Provide the [X, Y] coordinate of the cell's center where the given text is located.  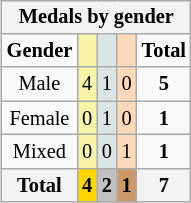
Mixed [40, 152]
7 [164, 185]
Gender [40, 51]
Female [40, 118]
Medals by gender [96, 17]
2 [107, 185]
5 [164, 84]
Male [40, 84]
